Identify which cell holds the provided text, then report its [x, y] central coordinate. 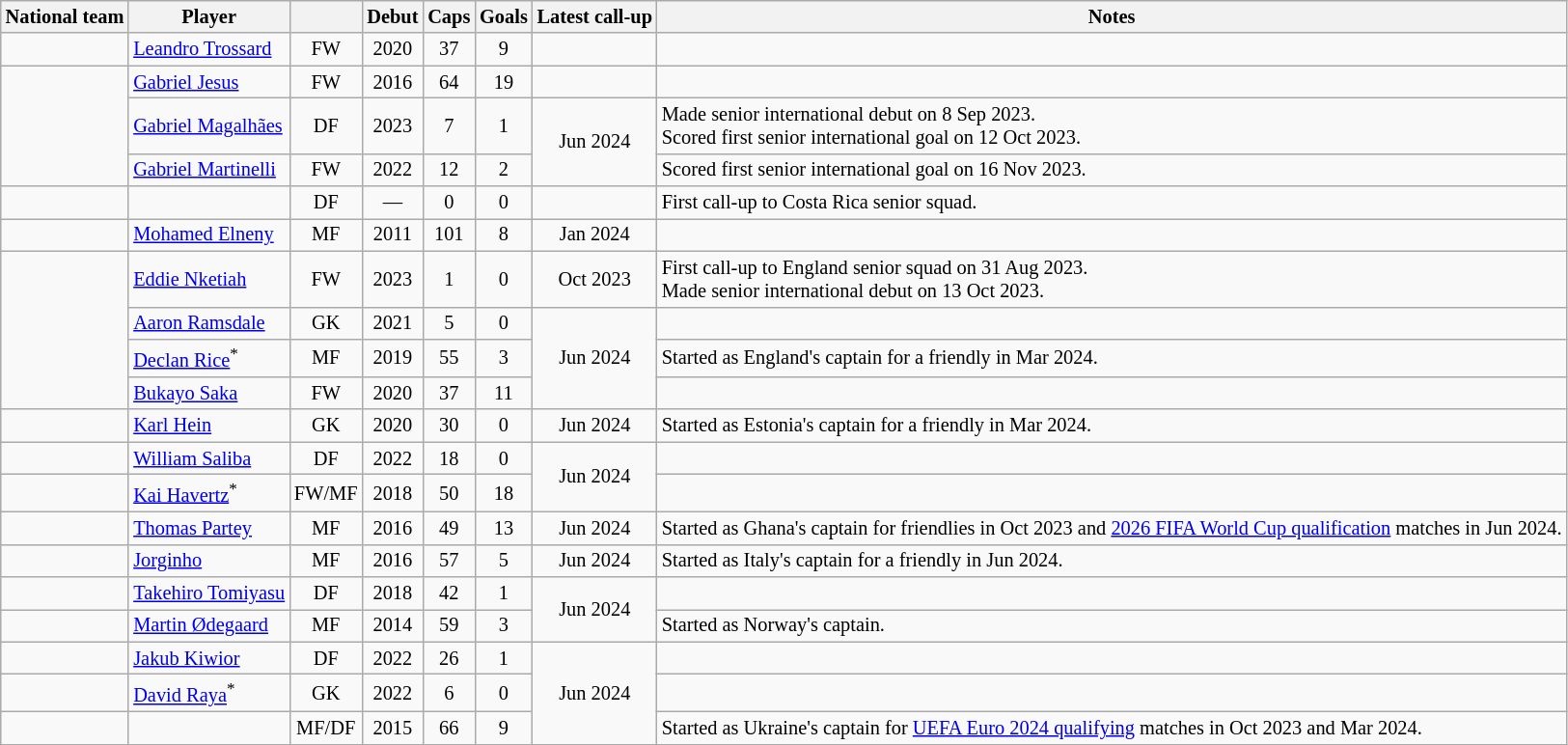
2015 [392, 728]
59 [449, 625]
Gabriel Magalhães [208, 125]
MF/DF [326, 728]
2 [504, 170]
42 [449, 593]
26 [449, 658]
30 [449, 426]
2019 [392, 357]
Eddie Nketiah [208, 279]
Started as Norway's captain. [1112, 625]
Takehiro Tomiyasu [208, 593]
Karl Hein [208, 426]
William Saliba [208, 458]
55 [449, 357]
Oct 2023 [594, 279]
Debut [392, 16]
101 [449, 235]
Notes [1112, 16]
50 [449, 492]
First call-up to England senior squad on 31 Aug 2023.Made senior international debut on 13 Oct 2023. [1112, 279]
Gabriel Jesus [208, 82]
64 [449, 82]
Thomas Partey [208, 528]
Goals [504, 16]
Jan 2024 [594, 235]
7 [449, 125]
Player [208, 16]
Started as Italy's captain for a friendly in Jun 2024. [1112, 561]
Aaron Ramsdale [208, 323]
Made senior international debut on 8 Sep 2023.Scored first senior international goal on 12 Oct 2023. [1112, 125]
49 [449, 528]
66 [449, 728]
6 [449, 693]
2014 [392, 625]
Mohamed Elneny [208, 235]
Scored first senior international goal on 16 Nov 2023. [1112, 170]
19 [504, 82]
— [392, 203]
First call-up to Costa Rica senior squad. [1112, 203]
National team [66, 16]
11 [504, 393]
Started as Estonia's captain for a friendly in Mar 2024. [1112, 426]
2021 [392, 323]
Caps [449, 16]
Leandro Trossard [208, 49]
12 [449, 170]
Jorginho [208, 561]
Latest call-up [594, 16]
57 [449, 561]
FW/MF [326, 492]
8 [504, 235]
Declan Rice* [208, 357]
Started as Ghana's captain for friendlies in Oct 2023 and 2026 FIFA World Cup qualification matches in Jun 2024. [1112, 528]
David Raya* [208, 693]
Jakub Kiwior [208, 658]
Started as Ukraine's captain for UEFA Euro 2024 qualifying matches in Oct 2023 and Mar 2024. [1112, 728]
Martin Ødegaard [208, 625]
13 [504, 528]
2011 [392, 235]
Gabriel Martinelli [208, 170]
Started as England's captain for a friendly in Mar 2024. [1112, 357]
Kai Havertz* [208, 492]
Bukayo Saka [208, 393]
